Scan for the cell matching the given text and deliver its (X, Y) coordinate at center. 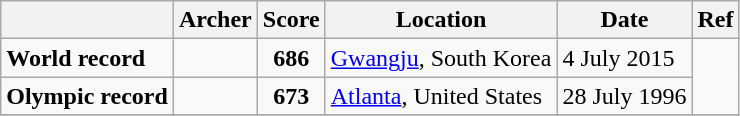
World record (88, 58)
Ref (716, 20)
Score (291, 20)
673 (291, 96)
Date (624, 20)
28 July 1996 (624, 96)
Olympic record (88, 96)
Location (441, 20)
Atlanta, United States (441, 96)
Archer (215, 20)
Gwangju, South Korea (441, 58)
4 July 2015 (624, 58)
686 (291, 58)
